Determine the (X, Y) coordinate at the center of the cell enclosing the given text.  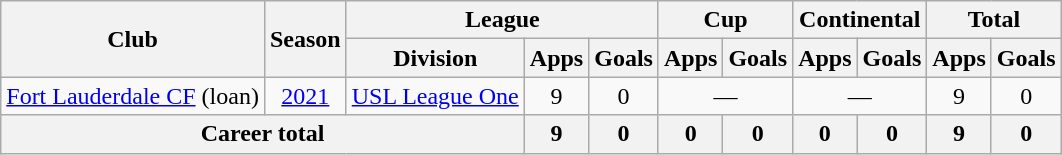
Career total (263, 134)
USL League One (435, 96)
Fort Lauderdale CF (loan) (133, 96)
Division (435, 58)
Club (133, 39)
2021 (305, 96)
Total (994, 20)
Continental (860, 20)
League (502, 20)
Season (305, 39)
Cup (725, 20)
